Detect which cell encompasses the target text, then output its (x, y) center coordinate. 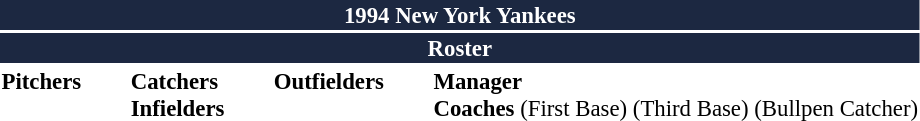
1994 New York Yankees (460, 15)
Roster (460, 48)
